Locate the cell with the specified text and output its [x, y] center coordinate. 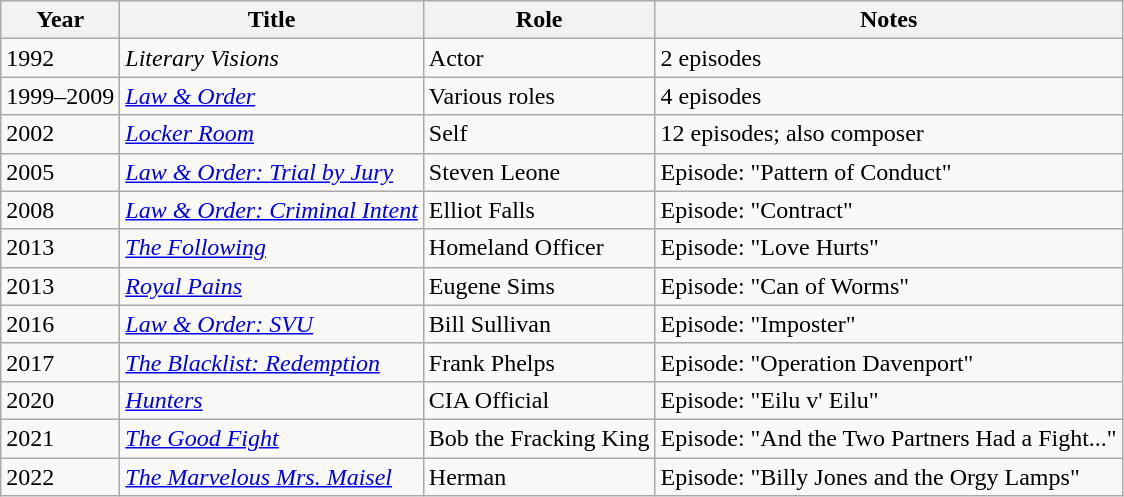
Elliot Falls [539, 210]
2017 [60, 362]
Episode: "Can of Worms" [888, 286]
Self [539, 134]
The Good Fight [272, 438]
2022 [60, 477]
12 episodes; also composer [888, 134]
Year [60, 20]
Law & Order [272, 96]
Actor [539, 58]
Steven Leone [539, 172]
Locker Room [272, 134]
Notes [888, 20]
Episode: "Eilu v' Eilu" [888, 400]
Episode: "Operation Davenport" [888, 362]
Episode: "Billy Jones and the Orgy Lamps" [888, 477]
The Blacklist: Redemption [272, 362]
Episode: "Imposter" [888, 324]
2021 [60, 438]
Episode: "Pattern of Conduct" [888, 172]
Hunters [272, 400]
2016 [60, 324]
1999–2009 [60, 96]
Role [539, 20]
Law & Order: SVU [272, 324]
Episode: "Love Hurts" [888, 248]
Episode: "And the Two Partners Had a Fight..." [888, 438]
Herman [539, 477]
Frank Phelps [539, 362]
The Following [272, 248]
Bob the Fracking King [539, 438]
Literary Visions [272, 58]
1992 [60, 58]
Various roles [539, 96]
Royal Pains [272, 286]
2 episodes [888, 58]
Law & Order: Trial by Jury [272, 172]
2008 [60, 210]
The Marvelous Mrs. Maisel [272, 477]
Bill Sullivan [539, 324]
Episode: "Contract" [888, 210]
2005 [60, 172]
Eugene Sims [539, 286]
2002 [60, 134]
Law & Order: Criminal Intent [272, 210]
2020 [60, 400]
Homeland Officer [539, 248]
Title [272, 20]
CIA Official [539, 400]
4 episodes [888, 96]
